Scan for the cell matching the given text and deliver its [X, Y] coordinate at center. 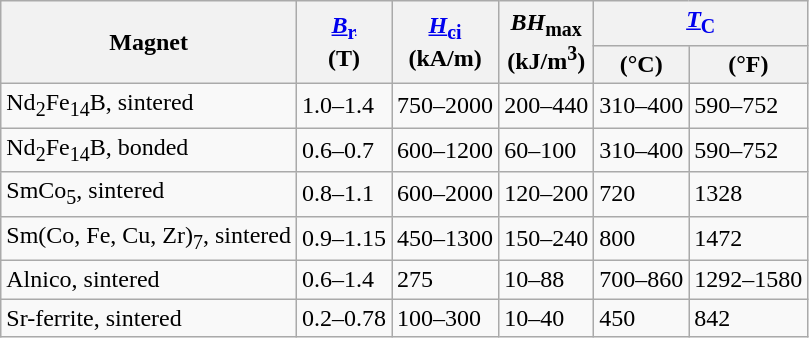
0.9–1.15 [344, 238]
Magnet [149, 42]
0.6–1.4 [344, 280]
750–2000 [446, 105]
Nd2Fe14B, sintered [149, 105]
800 [642, 238]
Br (T) [344, 42]
100–300 [446, 318]
450–1300 [446, 238]
TC [701, 23]
1328 [748, 194]
600–2000 [446, 194]
450 [642, 318]
1.0–1.4 [344, 105]
150–240 [546, 238]
200–440 [546, 105]
120–200 [546, 194]
700–860 [642, 280]
60–100 [546, 150]
0.8–1.1 [344, 194]
1292–1580 [748, 280]
275 [446, 280]
1472 [748, 238]
Sr-ferrite, sintered [149, 318]
0.6–0.7 [344, 150]
10–40 [546, 318]
600–1200 [446, 150]
Hci (kA/m) [446, 42]
Nd2Fe14B, bonded [149, 150]
SmCo5, sintered [149, 194]
0.2–0.78 [344, 318]
10–88 [546, 280]
Sm(Co, Fe, Cu, Zr)7, sintered [149, 238]
Alnico, sintered [149, 280]
(°F) [748, 64]
(°C) [642, 64]
842 [748, 318]
BHmax (kJ/m3) [546, 42]
720 [642, 194]
